Find where the given text appears and provide that cell's center as (X, Y) coordinate. 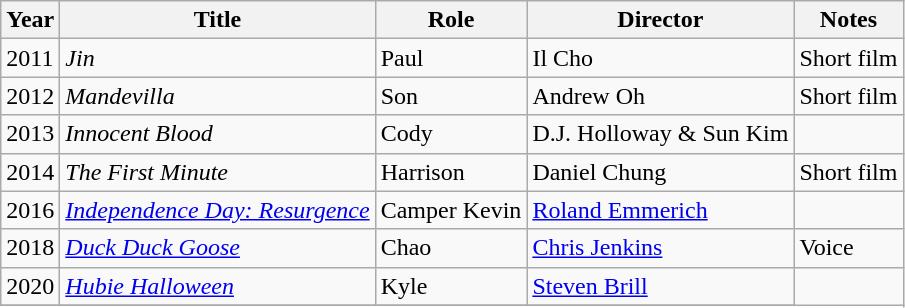
Roland Emmerich (660, 210)
Camper Kevin (451, 210)
Voice (848, 248)
Notes (848, 20)
Paul (451, 58)
Mandevilla (218, 96)
Duck Duck Goose (218, 248)
Hubie Halloween (218, 286)
2018 (30, 248)
Kyle (451, 286)
Director (660, 20)
Steven Brill (660, 286)
2013 (30, 134)
Independence Day: Resurgence (218, 210)
Title (218, 20)
Harrison (451, 172)
Daniel Chung (660, 172)
2014 (30, 172)
The First Minute (218, 172)
Il Cho (660, 58)
2016 (30, 210)
Andrew Oh (660, 96)
D.J. Holloway & Sun Kim (660, 134)
Son (451, 96)
Chao (451, 248)
2011 (30, 58)
2020 (30, 286)
Chris Jenkins (660, 248)
2012 (30, 96)
Role (451, 20)
Cody (451, 134)
Jin (218, 58)
Innocent Blood (218, 134)
Year (30, 20)
